From the cell containing the given text, extract its center point as (x, y) coordinate. 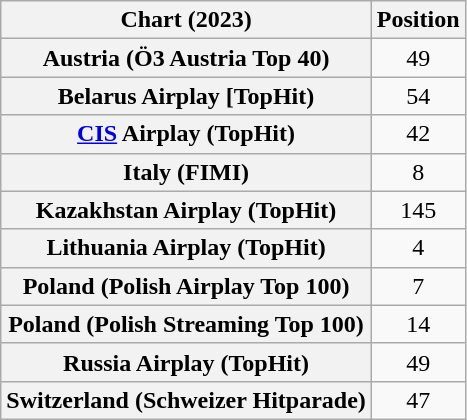
Switzerland (Schweizer Hitparade) (186, 400)
Russia Airplay (TopHit) (186, 362)
14 (418, 324)
Chart (2023) (186, 20)
Position (418, 20)
Austria (Ö3 Austria Top 40) (186, 58)
42 (418, 134)
4 (418, 248)
145 (418, 210)
Italy (FIMI) (186, 172)
Poland (Polish Streaming Top 100) (186, 324)
8 (418, 172)
7 (418, 286)
CIS Airplay (TopHit) (186, 134)
Lithuania Airplay (TopHit) (186, 248)
Poland (Polish Airplay Top 100) (186, 286)
47 (418, 400)
54 (418, 96)
Kazakhstan Airplay (TopHit) (186, 210)
Belarus Airplay [TopHit) (186, 96)
